Return [x, y] of the center of cell containing provided text 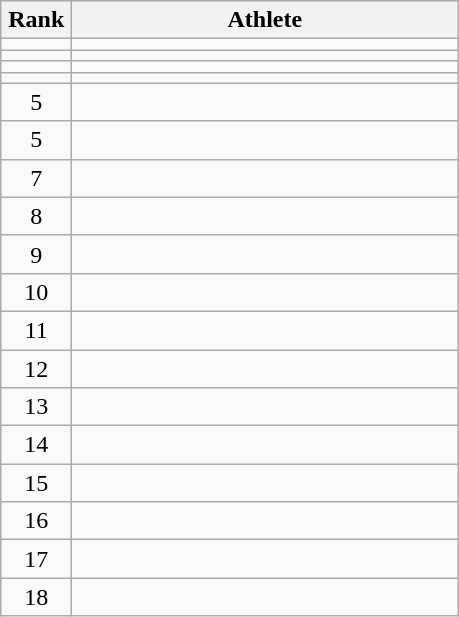
10 [36, 292]
Rank [36, 20]
16 [36, 521]
9 [36, 254]
15 [36, 483]
8 [36, 216]
7 [36, 178]
Athlete [265, 20]
14 [36, 445]
13 [36, 407]
18 [36, 597]
11 [36, 330]
12 [36, 369]
17 [36, 559]
